Extract the (X, Y) coordinate from the center of the cell holding the provided text.  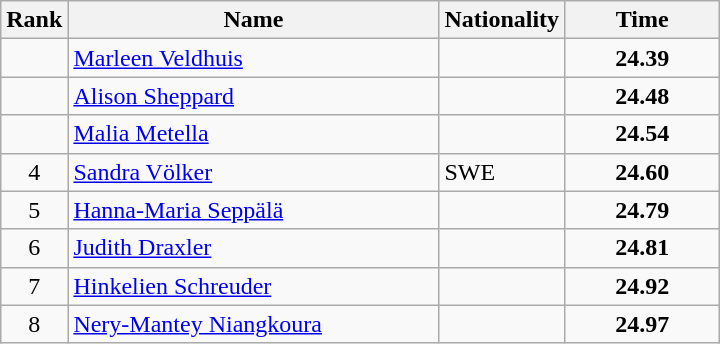
Hanna-Maria Seppälä (254, 210)
24.39 (642, 58)
Rank (34, 20)
4 (34, 172)
7 (34, 286)
Name (254, 20)
Nationality (502, 20)
24.97 (642, 324)
24.79 (642, 210)
Nery-Mantey Niangkoura (254, 324)
24.92 (642, 286)
Time (642, 20)
Alison Sheppard (254, 96)
Judith Draxler (254, 248)
24.81 (642, 248)
Hinkelien Schreuder (254, 286)
Malia Metella (254, 134)
Sandra Völker (254, 172)
6 (34, 248)
24.48 (642, 96)
SWE (502, 172)
8 (34, 324)
24.60 (642, 172)
24.54 (642, 134)
5 (34, 210)
Marleen Veldhuis (254, 58)
